Locate the cell with the specified text and output its (x, y) center coordinate. 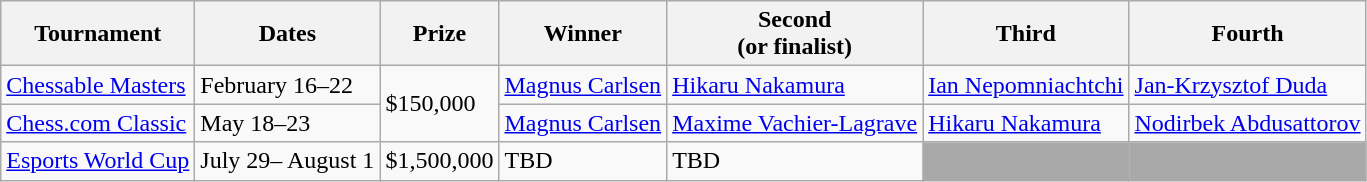
Chess.com Classic (98, 123)
Third (1026, 34)
July 29– August 1 (288, 161)
May 18–23 (288, 123)
Winner (583, 34)
Maxime Vachier-Lagrave (795, 123)
Prize (440, 34)
Nodirbek Abdusattorov (1248, 123)
$1,500,000 (440, 161)
Second(or finalist) (795, 34)
Ian Nepomniachtchi (1026, 85)
Jan-Krzysztof Duda (1248, 85)
Fourth (1248, 34)
Tournament (98, 34)
Esports World Cup (98, 161)
Dates (288, 34)
$150,000 (440, 104)
February 16–22 (288, 85)
Chessable Masters (98, 85)
